Identify which cell holds the provided text, then report its [X, Y] central coordinate. 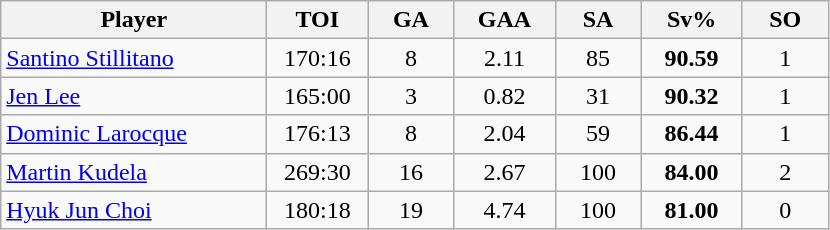
269:30 [318, 172]
176:13 [318, 134]
165:00 [318, 96]
TOI [318, 20]
2.04 [504, 134]
180:18 [318, 210]
90.59 [692, 58]
SO [785, 20]
31 [598, 96]
GA [411, 20]
4.74 [504, 210]
16 [411, 172]
2.67 [504, 172]
Hyuk Jun Choi [134, 210]
2 [785, 172]
Jen Lee [134, 96]
86.44 [692, 134]
85 [598, 58]
90.32 [692, 96]
3 [411, 96]
84.00 [692, 172]
Dominic Larocque [134, 134]
Martin Kudela [134, 172]
Sv% [692, 20]
19 [411, 210]
Player [134, 20]
0 [785, 210]
170:16 [318, 58]
SA [598, 20]
0.82 [504, 96]
Santino Stillitano [134, 58]
GAA [504, 20]
2.11 [504, 58]
81.00 [692, 210]
59 [598, 134]
